Locate the cell with the specified text and output its [X, Y] center coordinate. 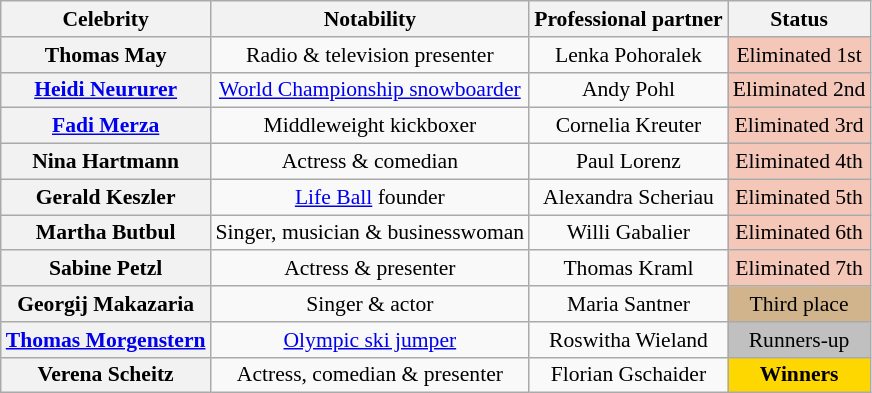
Andy Pohl [628, 90]
Heidi Neururer [106, 90]
Florian Gschaider [628, 375]
Thomas May [106, 55]
Runners-up [800, 340]
Actress, comedian & presenter [370, 375]
Eliminated 4th [800, 162]
Roswitha Wieland [628, 340]
Sabine Petzl [106, 269]
Actress & comedian [370, 162]
Lenka Pohoralek [628, 55]
Alexandra Scheriau [628, 197]
Martha Butbul [106, 233]
Thomas Morgenstern [106, 340]
Maria Santner [628, 304]
Actress & presenter [370, 269]
Eliminated 5th [800, 197]
World Championship snowboarder [370, 90]
Willi Gabalier [628, 233]
Singer & actor [370, 304]
Cornelia Kreuter [628, 126]
Status [800, 19]
Eliminated 6th [800, 233]
Notability [370, 19]
Olympic ski jumper [370, 340]
Winners [800, 375]
Professional partner [628, 19]
Radio & television presenter [370, 55]
Nina Hartmann [106, 162]
Fadi Merza [106, 126]
Eliminated 2nd [800, 90]
Thomas Kraml [628, 269]
Middleweight kickboxer [370, 126]
Verena Scheitz [106, 375]
Eliminated 1st [800, 55]
Eliminated 3rd [800, 126]
Third place [800, 304]
Singer, musician & businesswoman [370, 233]
Paul Lorenz [628, 162]
Celebrity [106, 19]
Georgij Makazaria [106, 304]
Life Ball founder [370, 197]
Eliminated 7th [800, 269]
Gerald Keszler [106, 197]
